For the text-containing cell, return its midpoint in [x, y] coordinate format. 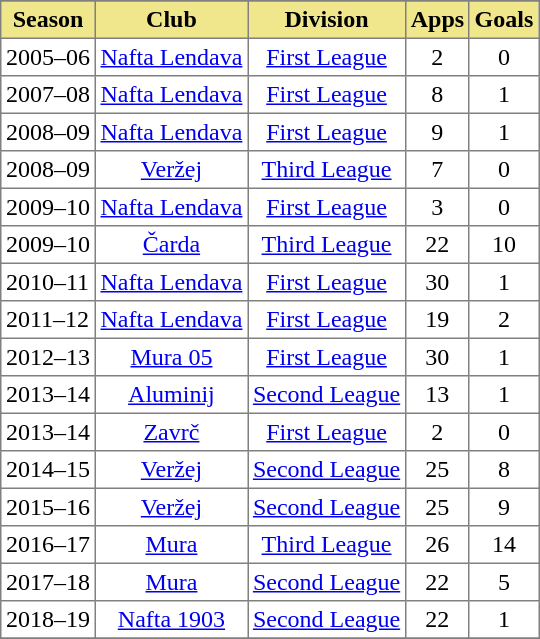
Apps [437, 20]
2014–15 [48, 470]
Aluminij [171, 395]
Goals [504, 20]
5 [504, 582]
Nafta 1903 [171, 620]
2012–13 [48, 357]
Division [327, 20]
2005–06 [48, 57]
7 [437, 170]
3 [437, 207]
14 [504, 545]
2011–12 [48, 320]
Club [171, 20]
Season [48, 20]
2010–11 [48, 282]
Zavrč [171, 432]
13 [437, 395]
2015–16 [48, 507]
19 [437, 320]
Čarda [171, 245]
2016–17 [48, 545]
Mura 05 [171, 357]
2007–08 [48, 95]
2017–18 [48, 582]
2018–19 [48, 620]
10 [504, 245]
26 [437, 545]
